Detect which cell encompasses the target text, then output its [x, y] center coordinate. 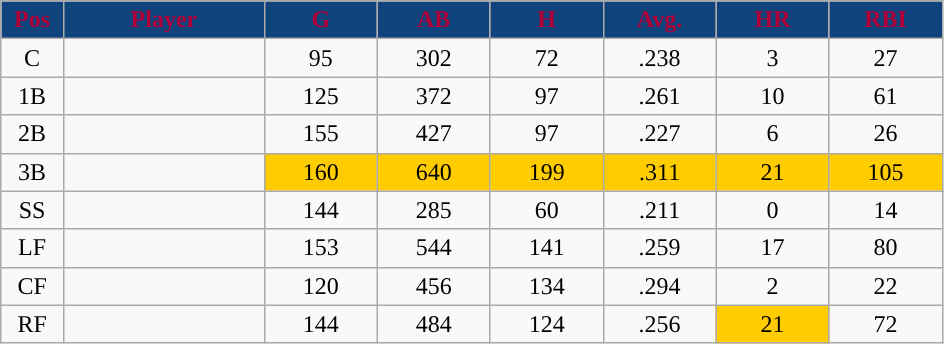
199 [546, 172]
105 [886, 172]
RF [32, 324]
80 [886, 248]
427 [434, 134]
95 [320, 58]
544 [434, 248]
125 [320, 96]
AB [434, 20]
134 [546, 286]
640 [434, 172]
10 [772, 96]
.261 [660, 96]
153 [320, 248]
HR [772, 20]
141 [546, 248]
2 [772, 286]
Avg. [660, 20]
22 [886, 286]
.294 [660, 286]
.227 [660, 134]
SS [32, 210]
.238 [660, 58]
302 [434, 58]
G [320, 20]
155 [320, 134]
372 [434, 96]
6 [772, 134]
17 [772, 248]
2B [32, 134]
285 [434, 210]
61 [886, 96]
.211 [660, 210]
RBI [886, 20]
3 [772, 58]
160 [320, 172]
.259 [660, 248]
14 [886, 210]
.256 [660, 324]
LF [32, 248]
27 [886, 58]
Pos [32, 20]
Player [164, 20]
H [546, 20]
60 [546, 210]
0 [772, 210]
26 [886, 134]
124 [546, 324]
CF [32, 286]
484 [434, 324]
3B [32, 172]
456 [434, 286]
.311 [660, 172]
120 [320, 286]
C [32, 58]
1B [32, 96]
